Return the [X, Y] coordinate for the center point of the cell that contains the specified text.  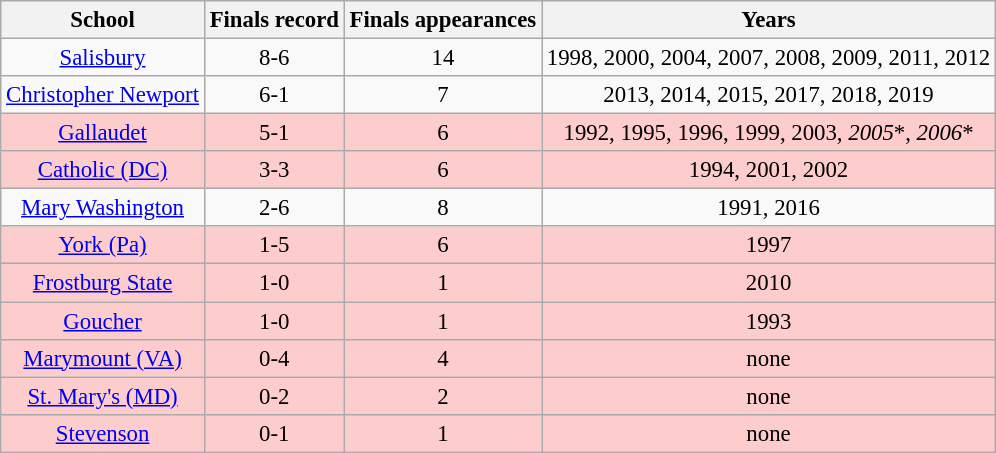
1993 [769, 321]
Gallaudet [103, 133]
14 [442, 58]
7 [442, 95]
School [103, 20]
1998, 2000, 2004, 2007, 2008, 2009, 2011, 2012 [769, 58]
1994, 2001, 2002 [769, 170]
2013, 2014, 2015, 2017, 2018, 2019 [769, 95]
Years [769, 20]
8-6 [274, 58]
Frostburg State [103, 283]
2010 [769, 283]
1991, 2016 [769, 208]
2 [442, 396]
York (Pa) [103, 245]
1-5 [274, 245]
0-2 [274, 396]
0-4 [274, 358]
4 [442, 358]
3-3 [274, 170]
1992, 1995, 1996, 1999, 2003, 2005*, 2006* [769, 133]
Finals record [274, 20]
1997 [769, 245]
Salisbury [103, 58]
5-1 [274, 133]
6-1 [274, 95]
Finals appearances [442, 20]
Stevenson [103, 433]
0-1 [274, 433]
Catholic (DC) [103, 170]
Mary Washington [103, 208]
8 [442, 208]
Marymount (VA) [103, 358]
Christopher Newport [103, 95]
Goucher [103, 321]
St. Mary's (MD) [103, 396]
2-6 [274, 208]
